Detect which cell encompasses the target text, then output its (X, Y) center coordinate. 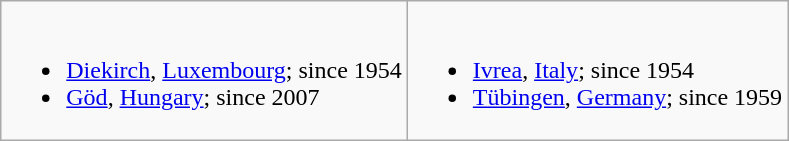
Ivrea, Italy; since 1954 Tübingen, Germany; since 1959 (597, 71)
Diekirch, Luxembourg; since 1954 Göd, Hungary; since 2007 (204, 71)
